Capture the cell that displays the provided text and extract its (x, y) central coordinate. 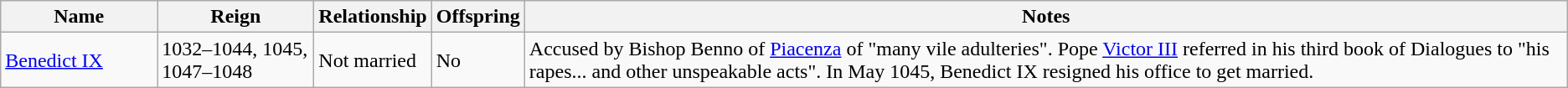
Not married (373, 60)
Benedict IX (79, 60)
Relationship (373, 17)
Name (79, 17)
No (477, 60)
Notes (1045, 17)
1032–1044, 1045, 1047–1048 (236, 60)
Offspring (477, 17)
Reign (236, 17)
